Return the (x, y) coordinate for the center point of the cell that contains the specified text.  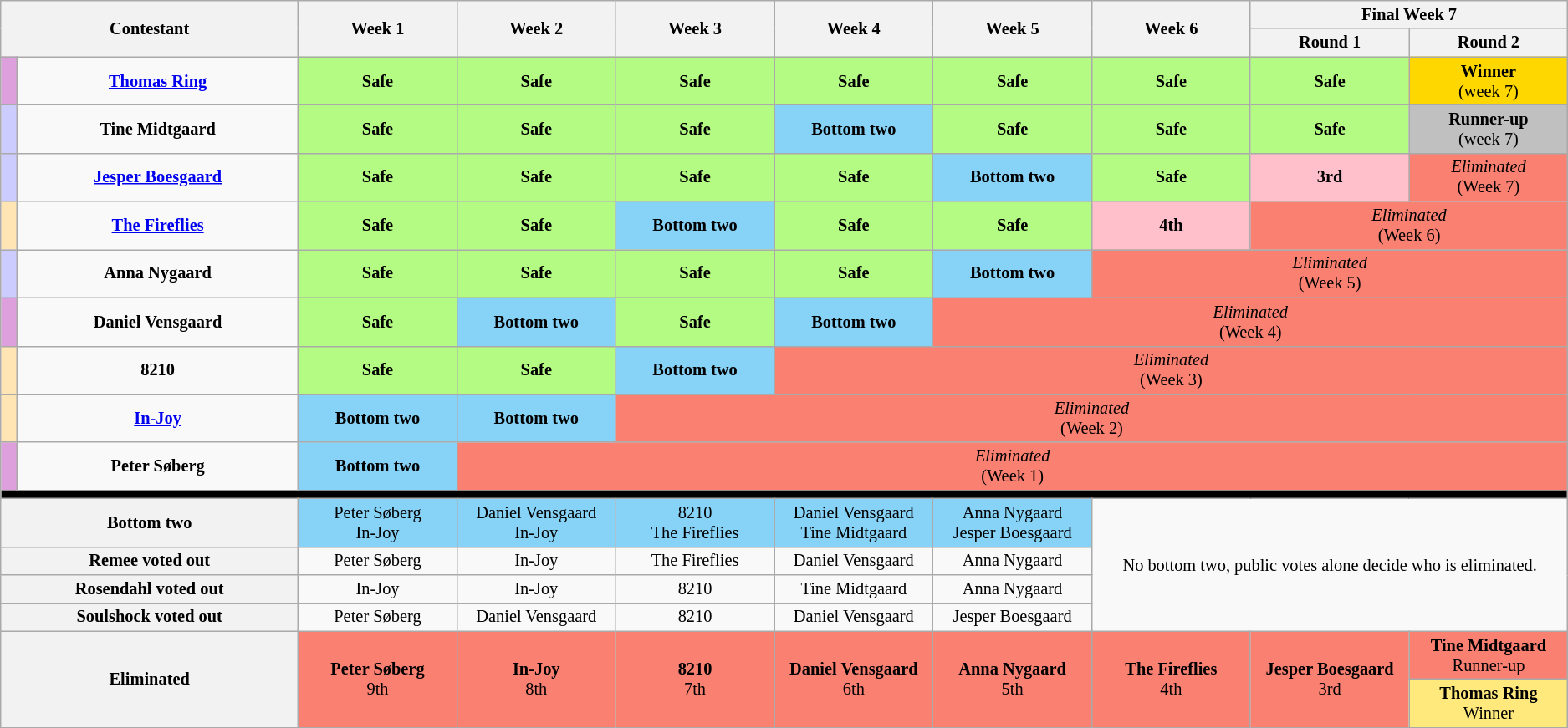
Round 2 (1489, 43)
Eliminated(Week 7) (1489, 177)
Eliminated(Week 1) (1012, 466)
Daniel Vensgaard6th (854, 679)
Week 3 (695, 28)
82107th (695, 679)
Eliminated(Week 2) (1092, 418)
Round 1 (1330, 43)
Thomas RingWinner (1489, 703)
Eliminated(Week 3) (1171, 370)
Week 1 (378, 28)
Rosendahl voted out (150, 589)
Week 5 (1013, 28)
8210The Fireflies (695, 522)
Week 6 (1171, 28)
Contestant (150, 28)
In-Joy8th (536, 679)
Peter Søberg9th (378, 679)
Week 2 (536, 28)
Week 4 (854, 28)
Thomas Ring (158, 81)
Remee voted out (150, 561)
Peter SøbergIn-Joy (378, 522)
Eliminated(Week 5) (1330, 273)
Tine MidtgaardRunner-up (1489, 655)
Winner(week 7) (1489, 81)
Daniel VensgaardIn-Joy (536, 522)
Eliminated (150, 679)
The Fireflies4th (1171, 679)
4th (1171, 226)
Eliminated(Week 4) (1251, 322)
No bottom two, public votes alone decide who is eliminated. (1330, 565)
Soulshock voted out (150, 617)
Runner-up(week 7) (1489, 129)
Jesper Boesgaard 3rd (1330, 679)
Daniel VensgaardTine Midtgaard (854, 522)
Eliminated(Week 6) (1409, 226)
3rd (1330, 177)
Anna NygaardJesper Boesgaard (1013, 522)
Final Week 7 (1409, 14)
Anna Nygaard5th (1013, 679)
